Search for the cell housing the specified text and yield its [x, y] center coordinate. 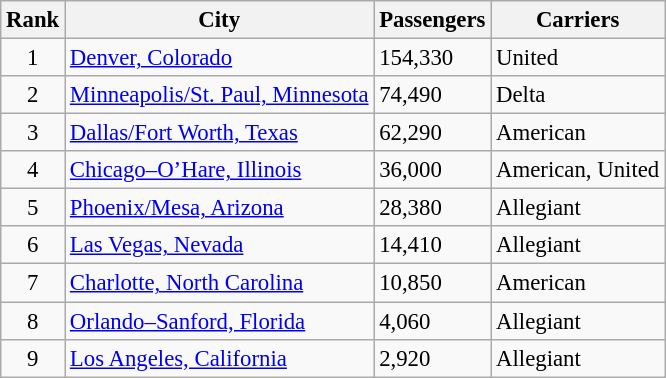
United [578, 58]
Denver, Colorado [220, 58]
28,380 [432, 208]
36,000 [432, 170]
Phoenix/Mesa, Arizona [220, 208]
4 [33, 170]
Minneapolis/St. Paul, Minnesota [220, 95]
2,920 [432, 358]
10,850 [432, 283]
4,060 [432, 321]
14,410 [432, 245]
62,290 [432, 133]
7 [33, 283]
Los Angeles, California [220, 358]
9 [33, 358]
American, United [578, 170]
3 [33, 133]
6 [33, 245]
8 [33, 321]
Las Vegas, Nevada [220, 245]
5 [33, 208]
Passengers [432, 20]
Delta [578, 95]
Dallas/Fort Worth, Texas [220, 133]
Orlando–Sanford, Florida [220, 321]
2 [33, 95]
City [220, 20]
Charlotte, North Carolina [220, 283]
1 [33, 58]
154,330 [432, 58]
Carriers [578, 20]
Rank [33, 20]
74,490 [432, 95]
Chicago–O’Hare, Illinois [220, 170]
